Return the (X, Y) coordinate for the center point of the cell that contains the specified text.  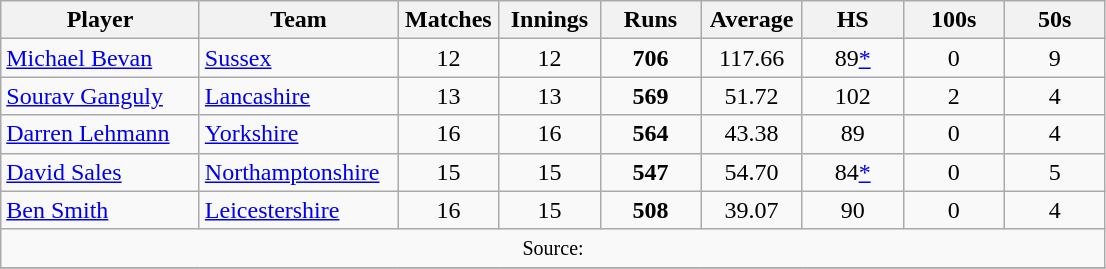
54.70 (752, 172)
Northamptonshire (298, 172)
Team (298, 20)
Leicestershire (298, 210)
50s (1054, 20)
117.66 (752, 58)
706 (650, 58)
HS (852, 20)
90 (852, 210)
Matches (448, 20)
Darren Lehmann (100, 134)
39.07 (752, 210)
Yorkshire (298, 134)
569 (650, 96)
102 (852, 96)
2 (954, 96)
9 (1054, 58)
508 (650, 210)
100s (954, 20)
Lancashire (298, 96)
89* (852, 58)
Innings (550, 20)
David Sales (100, 172)
Runs (650, 20)
Michael Bevan (100, 58)
51.72 (752, 96)
Sussex (298, 58)
Sourav Ganguly (100, 96)
547 (650, 172)
Player (100, 20)
Source: (554, 248)
Ben Smith (100, 210)
84* (852, 172)
564 (650, 134)
43.38 (752, 134)
89 (852, 134)
Average (752, 20)
5 (1054, 172)
